Find where the given text appears and provide that cell's center as [x, y] coordinate. 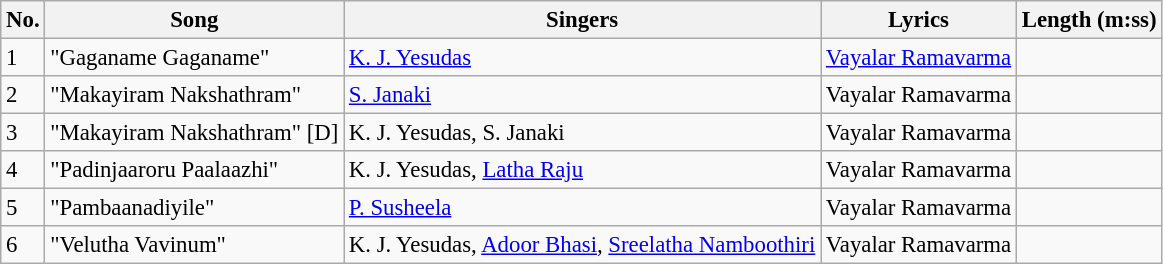
Song [194, 20]
"Gaganame Gaganame" [194, 58]
"Velutha Vavinum" [194, 245]
4 [23, 170]
3 [23, 133]
Singers [582, 20]
6 [23, 245]
S. Janaki [582, 95]
K. J. Yesudas, Adoor Bhasi, Sreelatha Namboothiri [582, 245]
Lyrics [919, 20]
K. J. Yesudas [582, 58]
K. J. Yesudas, S. Janaki [582, 133]
1 [23, 58]
P. Susheela [582, 208]
K. J. Yesudas, Latha Raju [582, 170]
5 [23, 208]
No. [23, 20]
"Padinjaaroru Paalaazhi" [194, 170]
"Makayiram Nakshathram" [194, 95]
2 [23, 95]
"Makayiram Nakshathram" [D] [194, 133]
"Pambaanadiyile" [194, 208]
Length (m:ss) [1088, 20]
